Return the [X, Y] coordinate for the center point of the cell that contains the specified text.  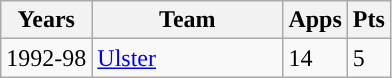
5 [368, 58]
Ulster [188, 58]
1992-98 [46, 58]
Team [188, 20]
Pts [368, 20]
Years [46, 20]
14 [315, 58]
Apps [315, 20]
